Capture the cell that displays the provided text and extract its [x, y] central coordinate. 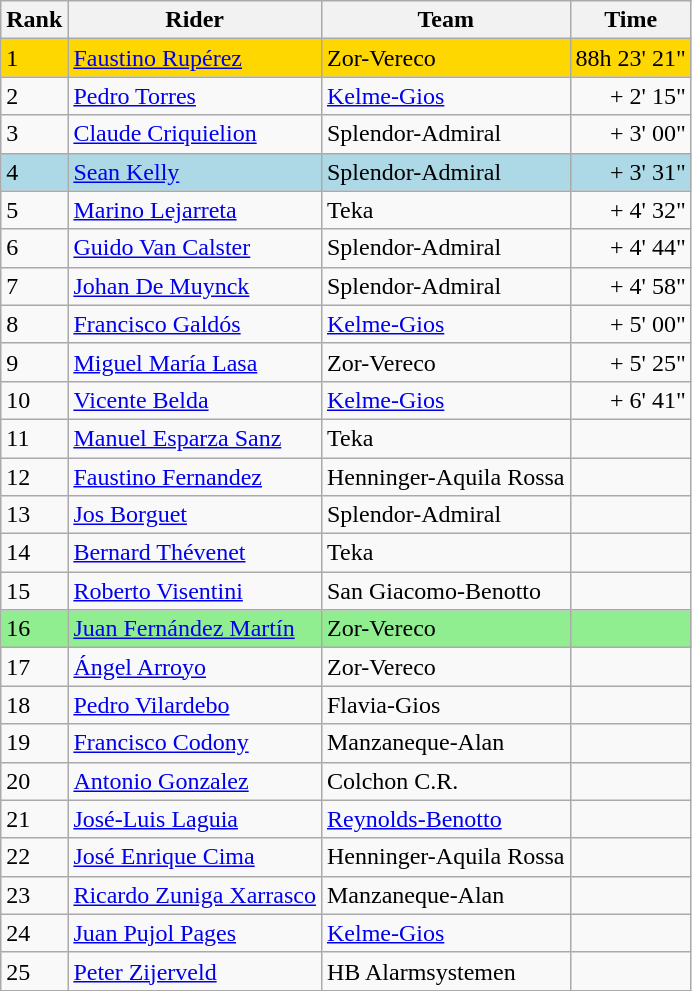
14 [34, 553]
Miguel María Lasa [195, 362]
25 [34, 971]
1 [34, 58]
8 [34, 324]
Rider [195, 20]
22 [34, 857]
+ 4' 32" [630, 210]
Juan Pujol Pages [195, 933]
José-Luis Laguia [195, 819]
17 [34, 667]
10 [34, 400]
6 [34, 248]
88h 23' 21" [630, 58]
16 [34, 629]
23 [34, 895]
Sean Kelly [195, 172]
Peter Zijerveld [195, 971]
11 [34, 438]
Ricardo Zuniga Xarrasco [195, 895]
21 [34, 819]
HB Alarmsystemen [446, 971]
Colchon C.R. [446, 781]
Johan De Muynck [195, 286]
Jos Borguet [195, 515]
Vicente Belda [195, 400]
Francisco Galdós [195, 324]
3 [34, 134]
Faustino Rupérez [195, 58]
9 [34, 362]
Guido Van Calster [195, 248]
13 [34, 515]
Juan Fernández Martín [195, 629]
Reynolds-Benotto [446, 819]
5 [34, 210]
7 [34, 286]
20 [34, 781]
+ 3' 00" [630, 134]
+ 3' 31" [630, 172]
2 [34, 96]
Ángel Arroyo [195, 667]
Faustino Fernandez [195, 477]
Time [630, 20]
Pedro Torres [195, 96]
4 [34, 172]
Antonio Gonzalez [195, 781]
Roberto Visentini [195, 591]
Bernard Thévenet [195, 553]
+ 5' 00" [630, 324]
Flavia-Gios [446, 705]
+ 5' 25" [630, 362]
12 [34, 477]
18 [34, 705]
Francisco Codony [195, 743]
19 [34, 743]
24 [34, 933]
Team [446, 20]
Marino Lejarreta [195, 210]
Rank [34, 20]
+ 4' 44" [630, 248]
15 [34, 591]
+ 2' 15" [630, 96]
Manuel Esparza Sanz [195, 438]
San Giacomo-Benotto [446, 591]
+ 4' 58" [630, 286]
Claude Criquielion [195, 134]
Pedro Vilardebo [195, 705]
José Enrique Cima [195, 857]
+ 6' 41" [630, 400]
